Output the (X, Y) coordinate of the center of the cell containing the given text.  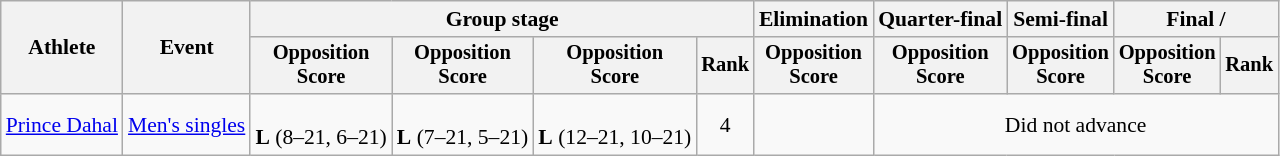
Prince Dahal (62, 124)
Athlete (62, 48)
Men's singles (186, 124)
L (7–21, 5–21) (462, 124)
L (12–21, 10–21) (614, 124)
4 (725, 124)
Final / (1196, 19)
Did not advance (1076, 124)
Quarter-final (940, 19)
Event (186, 48)
Group stage (502, 19)
L (8–21, 6–21) (320, 124)
Semi-final (1060, 19)
Elimination (814, 19)
